Output the [X, Y] coordinate of the center of the cell containing the given text.  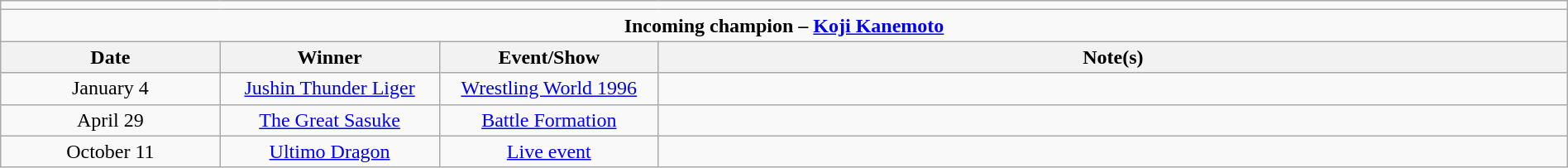
Note(s) [1113, 57]
October 11 [111, 151]
The Great Sasuke [329, 120]
Jushin Thunder Liger [329, 89]
January 4 [111, 89]
Event/Show [549, 57]
Wrestling World 1996 [549, 89]
Battle Formation [549, 120]
Ultimo Dragon [329, 151]
Winner [329, 57]
April 29 [111, 120]
Incoming champion – Koji Kanemoto [784, 26]
Date [111, 57]
Live event [549, 151]
